Provide the (x, y) coordinate of the cell's center where the given text is located.  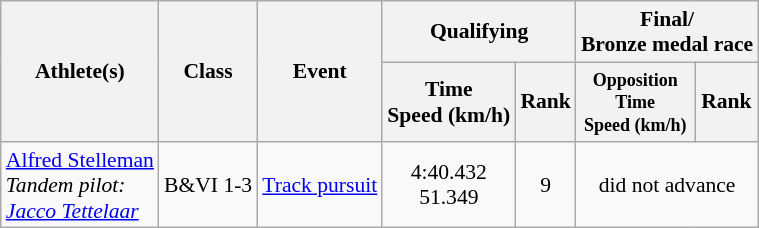
Event (320, 72)
Athlete(s) (80, 72)
Qualifying (479, 32)
Final/Bronze medal race (667, 32)
Class (208, 72)
TimeSpeed (km/h) (448, 102)
OppositionTimeSpeed (km/h) (636, 102)
